Scan for the cell matching the given text and deliver its [X, Y] coordinate at center. 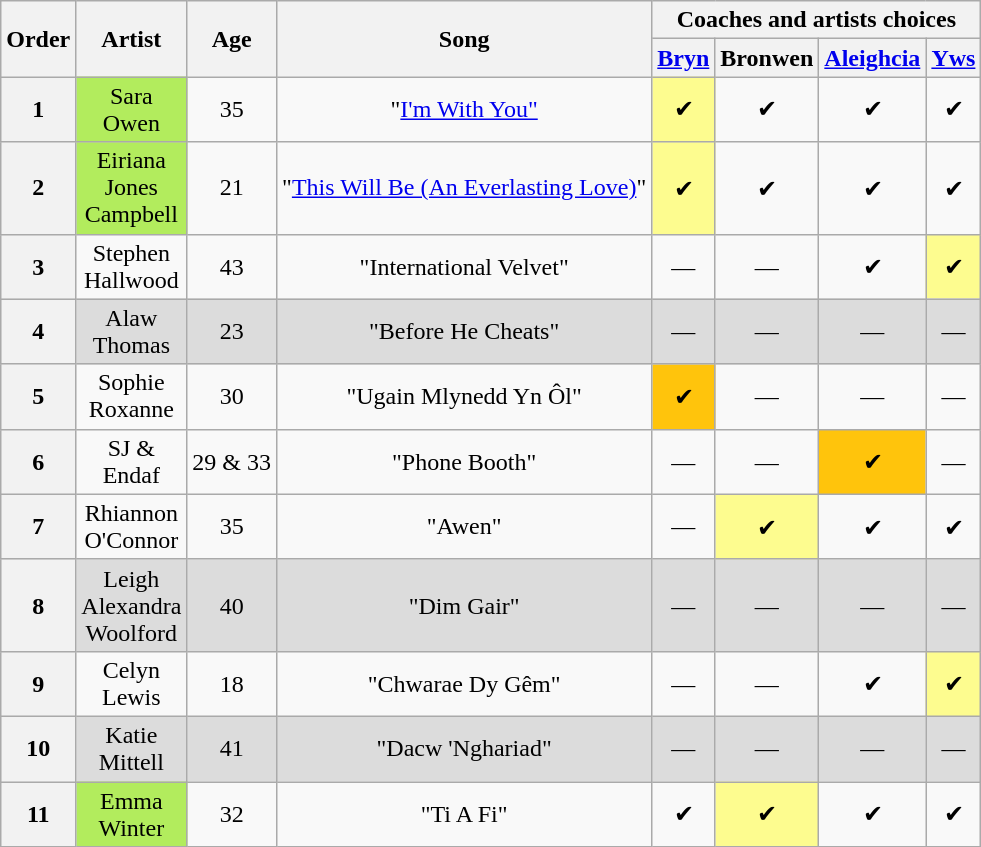
"Ti A Fi" [464, 814]
AlawThomas [132, 332]
29 & 33 [232, 462]
Age [232, 39]
41 [232, 748]
Song [464, 39]
"This Will Be (An Everlasting Love)" [464, 188]
KatieMittell [132, 748]
"Ugain Mlynedd Yn Ôl" [464, 396]
Aleighcia [872, 58]
SaraOwen [132, 110]
40 [232, 605]
21 [232, 188]
7 [38, 526]
"Chwarae Dy Gêm" [464, 684]
18 [232, 684]
"Phone Booth" [464, 462]
"I'm With You" [464, 110]
StephenHallwood [132, 266]
30 [232, 396]
1 [38, 110]
Artist [132, 39]
2 [38, 188]
"Dim Gair" [464, 605]
6 [38, 462]
Bryn [684, 58]
3 [38, 266]
"International Velvet" [464, 266]
Order [38, 39]
Coaches and artists choices [816, 20]
43 [232, 266]
4 [38, 332]
SJ &Endaf [132, 462]
EirianaJonesCampbell [132, 188]
"Dacw 'Nghariad" [464, 748]
SophieRoxanne [132, 396]
"Awen" [464, 526]
Yws [954, 58]
11 [38, 814]
32 [232, 814]
CelynLewis [132, 684]
8 [38, 605]
5 [38, 396]
EmmaWinter [132, 814]
LeighAlexandraWoolford [132, 605]
Bronwen [767, 58]
"Before He Cheats" [464, 332]
10 [38, 748]
23 [232, 332]
RhiannonO'Connor [132, 526]
9 [38, 684]
